Output the (x, y) coordinate of the center of the cell containing the given text.  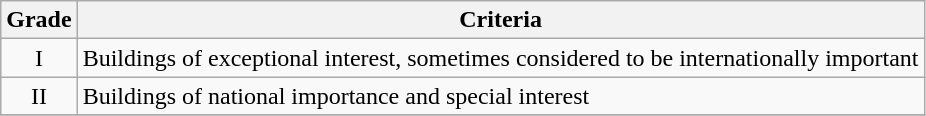
II (39, 96)
Grade (39, 20)
Buildings of national importance and special interest (500, 96)
I (39, 58)
Criteria (500, 20)
Buildings of exceptional interest, sometimes considered to be internationally important (500, 58)
